Return [X, Y] of the center of cell containing provided text 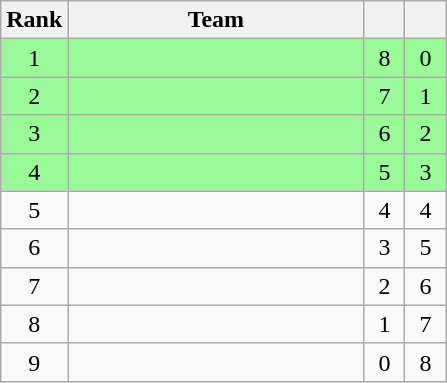
Rank [34, 20]
Team [216, 20]
9 [34, 362]
